Locate the cell with the specified text and output its [x, y] center coordinate. 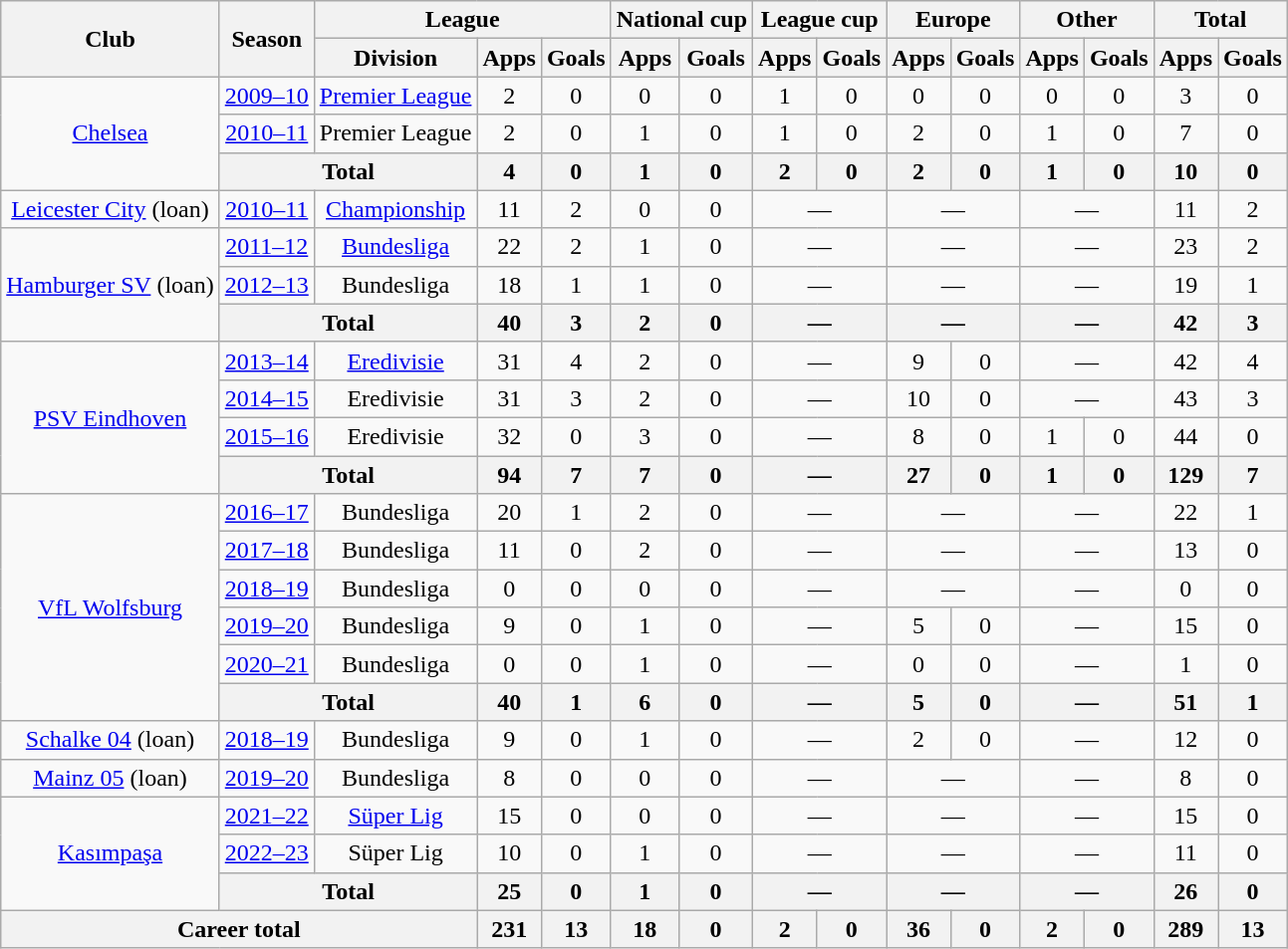
Season [267, 39]
National cup [681, 20]
2009–10 [267, 96]
Schalke 04 (loan) [110, 740]
231 [509, 929]
PSV Eindhoven [110, 417]
Championship [395, 209]
Kasımpaşa [110, 853]
2015–16 [267, 436]
129 [1185, 475]
Leicester City (loan) [110, 209]
Hamburger SV (loan) [110, 285]
Career total [239, 929]
43 [1185, 398]
VfL Wolfsburg [110, 607]
27 [918, 475]
Mainz 05 (loan) [110, 778]
26 [1185, 891]
2021–22 [267, 816]
19 [1185, 285]
Club [110, 39]
2011–12 [267, 247]
12 [1185, 740]
2022–23 [267, 853]
League cup [820, 20]
2014–15 [267, 398]
2017–18 [267, 551]
20 [509, 513]
51 [1185, 702]
Europe [953, 20]
2013–14 [267, 360]
36 [918, 929]
Chelsea [110, 133]
94 [509, 475]
32 [509, 436]
23 [1185, 247]
League [462, 20]
Other [1087, 20]
6 [644, 702]
2020–21 [267, 664]
44 [1185, 436]
2012–13 [267, 285]
2016–17 [267, 513]
25 [509, 891]
Division [395, 58]
289 [1185, 929]
